Output the [x, y] coordinate of the center of the cell containing the given text.  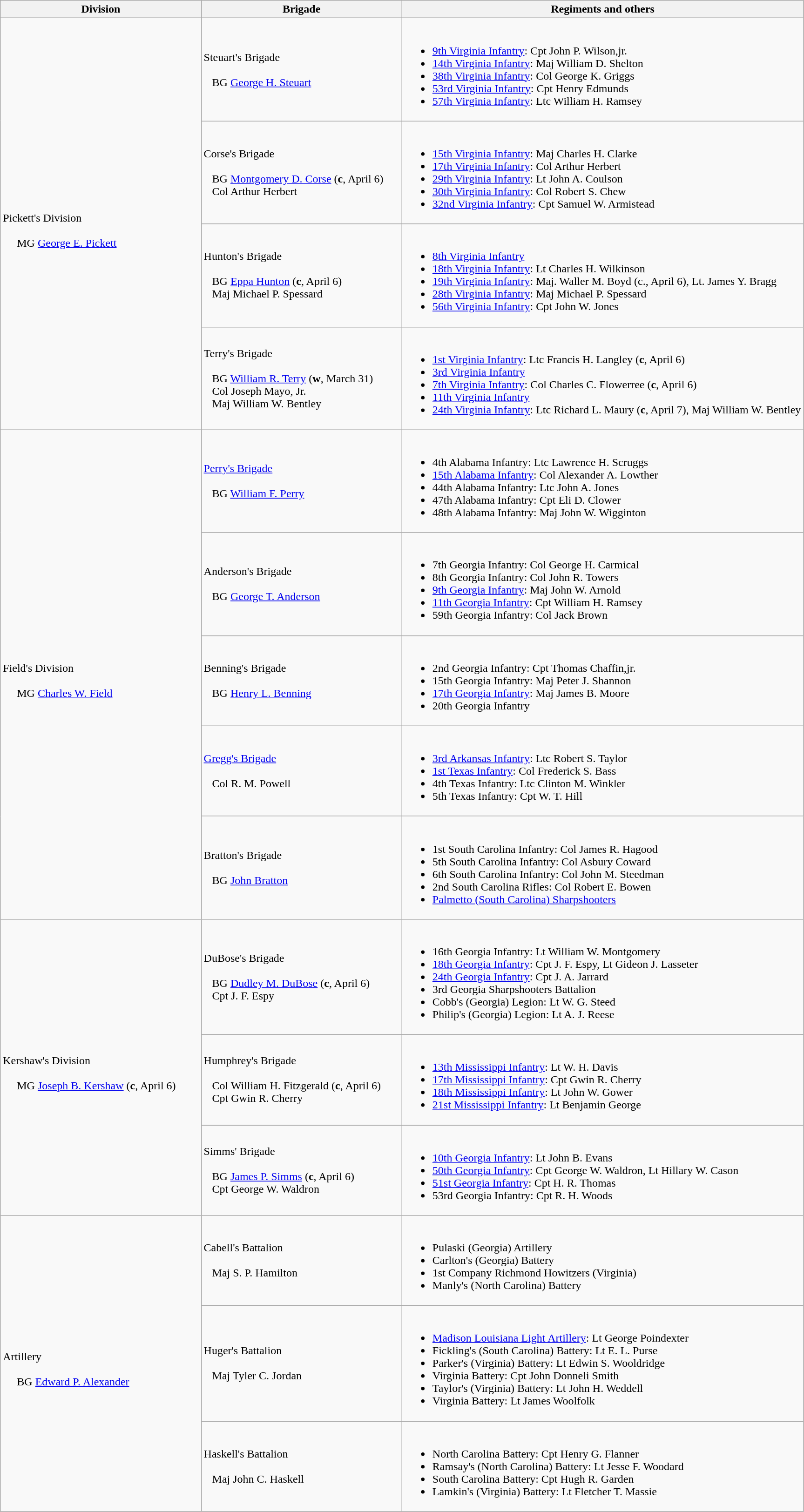
Terry's Brigade BG William R. Terry (w, March 31) Col Joseph Mayo, Jr. Maj William W. Bentley [302, 378]
Artillery BG Edward P. Alexander [101, 1363]
Cabell's Battalion Maj S. P. Hamilton [302, 1261]
Division [101, 9]
Hunton's Brigade BG Eppa Hunton (c, April 6) Maj Michael P. Spessard [302, 276]
Perry's Brigade BG William F. Perry [302, 481]
Field's Division MG Charles W. Field [101, 674]
Benning's Brigade BG Henry L. Benning [302, 681]
Simms' Brigade BG James P. Simms (c, April 6) Cpt George W. Waldron [302, 1170]
Pulaski (Georgia) ArtilleryCarlton's (Georgia) Battery1st Company Richmond Howitzers (Virginia)Manly's (North Carolina) Battery [602, 1261]
2nd Georgia Infantry: Cpt Thomas Chaffin,jr.15th Georgia Infantry: Maj Peter J. Shannon17th Georgia Infantry: Maj James B. Moore20th Georgia Infantry [602, 681]
Steuart's Brigade BG George H. Steuart [302, 70]
Brigade [302, 9]
Corse's Brigade BG Montgomery D. Corse (c, April 6) Col Arthur Herbert [302, 172]
Huger's Battalion Maj Tyler C. Jordan [302, 1363]
Humphrey's Brigade Col William H. Fitzgerald (c, April 6) Cpt Gwin R. Cherry [302, 1080]
Pickett's Division MG George E. Pickett [101, 224]
Bratton's Brigade BG John Bratton [302, 868]
Anderson's Brigade BG George T. Anderson [302, 584]
Gregg's Brigade Col R. M. Powell [302, 771]
Regiments and others [602, 9]
DuBose's Brigade BG Dudley M. DuBose (c, April 6) Cpt J. F. Espy [302, 977]
Haskell's Battalion Maj John C. Haskell [302, 1466]
Kershaw's Division MG Joseph B. Kershaw (c, April 6) [101, 1067]
